Find where the given text appears and provide that cell's center as (x, y) coordinate. 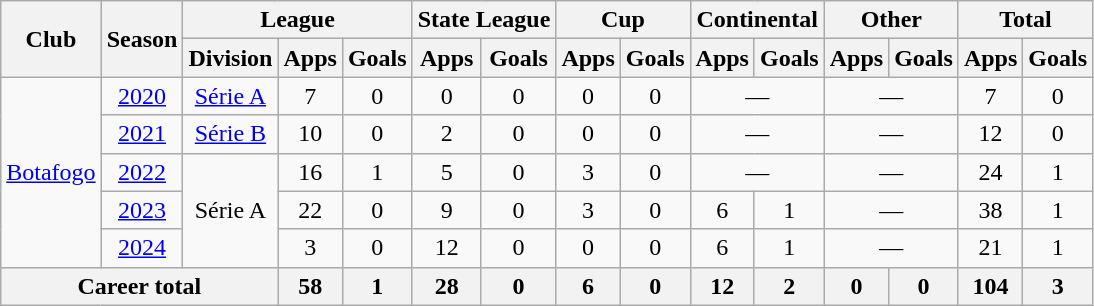
2022 (142, 172)
2021 (142, 134)
Cup (623, 20)
Botafogo (51, 172)
9 (446, 210)
Division (230, 58)
2020 (142, 96)
22 (310, 210)
21 (990, 248)
Série B (230, 134)
16 (310, 172)
Continental (757, 20)
24 (990, 172)
28 (446, 286)
Club (51, 39)
5 (446, 172)
2023 (142, 210)
2024 (142, 248)
Season (142, 39)
38 (990, 210)
Career total (140, 286)
League (298, 20)
Total (1025, 20)
58 (310, 286)
104 (990, 286)
Other (891, 20)
10 (310, 134)
State League (484, 20)
